Output the (x, y) coordinate of the center of the cell containing the given text.  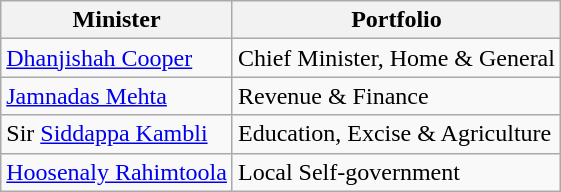
Portfolio (396, 20)
Jamnadas Mehta (117, 96)
Education, Excise & Agriculture (396, 134)
Minister (117, 20)
Dhanjishah Cooper (117, 58)
Sir Siddappa Kambli (117, 134)
Revenue & Finance (396, 96)
Chief Minister, Home & General (396, 58)
Hoosenaly Rahimtoola (117, 172)
Local Self-government (396, 172)
